Pinpoint the cell where the given text exists, returning its (x, y) midpoint coordinate. 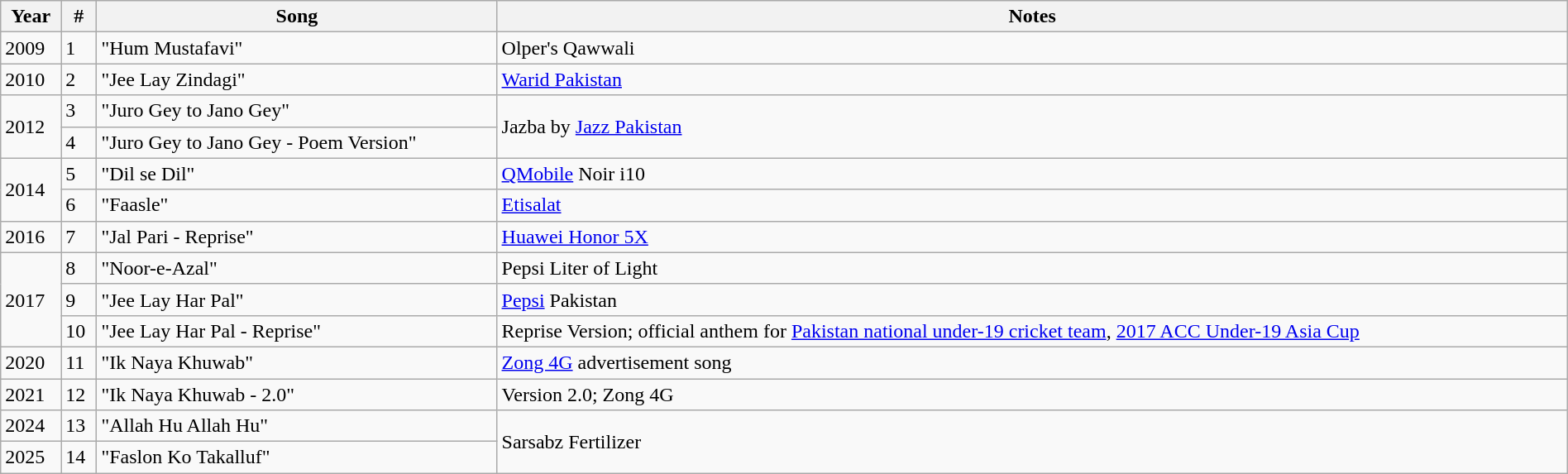
Zong 4G advertisement song (1032, 362)
9 (79, 299)
14 (79, 457)
6 (79, 205)
13 (79, 426)
Warid Pakistan (1032, 79)
"Hum Mustafavi" (297, 48)
"Faslon Ko Takalluf" (297, 457)
QMobile Noir i10 (1032, 174)
Etisalat (1032, 205)
2021 (31, 395)
Pepsi Pakistan (1032, 299)
1 (79, 48)
5 (79, 174)
Song (297, 17)
Reprise Version; official anthem for Pakistan national under-19 cricket team, 2017 ACC Under-19 Asia Cup (1032, 331)
12 (79, 395)
"Jee Lay Har Pal" (297, 299)
"Noor-e-Azal" (297, 268)
2024 (31, 426)
"Jee Lay Zindagi" (297, 79)
Olper's Qawwali (1032, 48)
"Faasle" (297, 205)
Huawei Honor 5X (1032, 237)
10 (79, 331)
Pepsi Liter of Light (1032, 268)
2016 (31, 237)
2012 (31, 127)
2020 (31, 362)
"Juro Gey to Jano Gey" (297, 111)
"Jee Lay Har Pal - Reprise" (297, 331)
3 (79, 111)
8 (79, 268)
2009 (31, 48)
2025 (31, 457)
# (79, 17)
"Allah Hu Allah Hu" (297, 426)
"Jal Pari - Reprise" (297, 237)
"Ik Naya Khuwab - 2.0" (297, 395)
Notes (1032, 17)
2014 (31, 189)
Sarsabz Fertilizer (1032, 442)
Version 2.0; Zong 4G (1032, 395)
11 (79, 362)
2017 (31, 299)
Jazba by Jazz Pakistan (1032, 127)
2010 (31, 79)
Year (31, 17)
"Ik Naya Khuwab" (297, 362)
"Juro Gey to Jano Gey - Poem Version" (297, 142)
"Dil se Dil" (297, 174)
2 (79, 79)
7 (79, 237)
4 (79, 142)
